Capture the cell that displays the provided text and extract its (x, y) central coordinate. 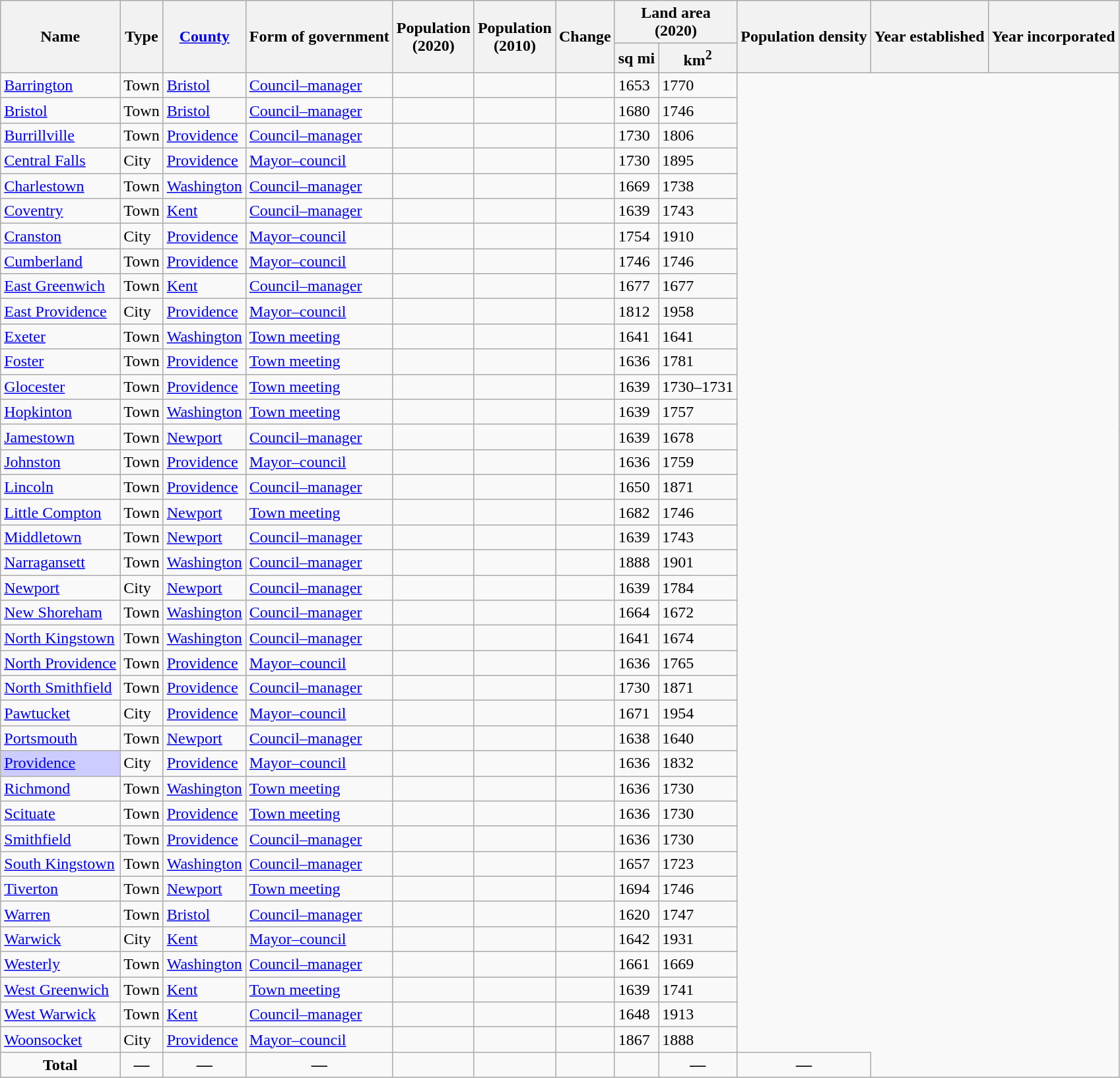
1806 (698, 135)
East Providence (61, 311)
Lincoln (61, 487)
1754 (636, 236)
1661 (636, 965)
Total (61, 1065)
1901 (698, 563)
Smithfield (61, 839)
1954 (698, 713)
1620 (636, 914)
1642 (636, 939)
Portsmouth (61, 738)
1640 (698, 738)
Johnston (61, 462)
Jamestown (61, 437)
1694 (636, 889)
Cranston (61, 236)
1738 (698, 186)
South Kingstown (61, 864)
1653 (636, 85)
km2 (698, 58)
Hopkinton (61, 412)
Form of government (319, 37)
1765 (698, 663)
1648 (636, 1015)
East Greenwich (61, 286)
Land area(2020) (676, 22)
1672 (698, 613)
Charlestown (61, 186)
Woonsocket (61, 1040)
1913 (698, 1015)
1674 (698, 638)
1757 (698, 412)
1867 (636, 1040)
West Warwick (61, 1015)
Pawtucket (61, 713)
County (205, 37)
Richmond (61, 788)
Central Falls (61, 161)
1657 (636, 864)
1747 (698, 914)
1931 (698, 939)
Little Compton (61, 512)
North Smithfield (61, 688)
1958 (698, 311)
Population(2010) (515, 37)
1723 (698, 864)
1680 (636, 110)
1664 (636, 613)
Burrillville (61, 135)
1784 (698, 588)
1759 (698, 462)
Change (585, 37)
1650 (636, 487)
North Kingstown (61, 638)
1638 (636, 738)
New Shoreham (61, 613)
Year established (929, 37)
1812 (636, 311)
Cumberland (61, 261)
Scituate (61, 813)
1682 (636, 512)
Middletown (61, 537)
Foster (61, 362)
Tiverton (61, 889)
1730–1731 (698, 387)
Barrington (61, 85)
Coventry (61, 211)
Name (61, 37)
Narragansett (61, 563)
Warwick (61, 939)
1741 (698, 990)
1770 (698, 85)
Exeter (61, 336)
Type (141, 37)
1895 (698, 161)
Glocester (61, 387)
Year incorporated (1053, 37)
Warren (61, 914)
West Greenwich (61, 990)
Population density (804, 37)
1910 (698, 236)
1671 (636, 713)
sq mi (636, 58)
1832 (698, 763)
1678 (698, 437)
Westerly (61, 965)
North Providence (61, 663)
1781 (698, 362)
Population(2020) (433, 37)
